Detect which cell encompasses the target text, then output its [X, Y] center coordinate. 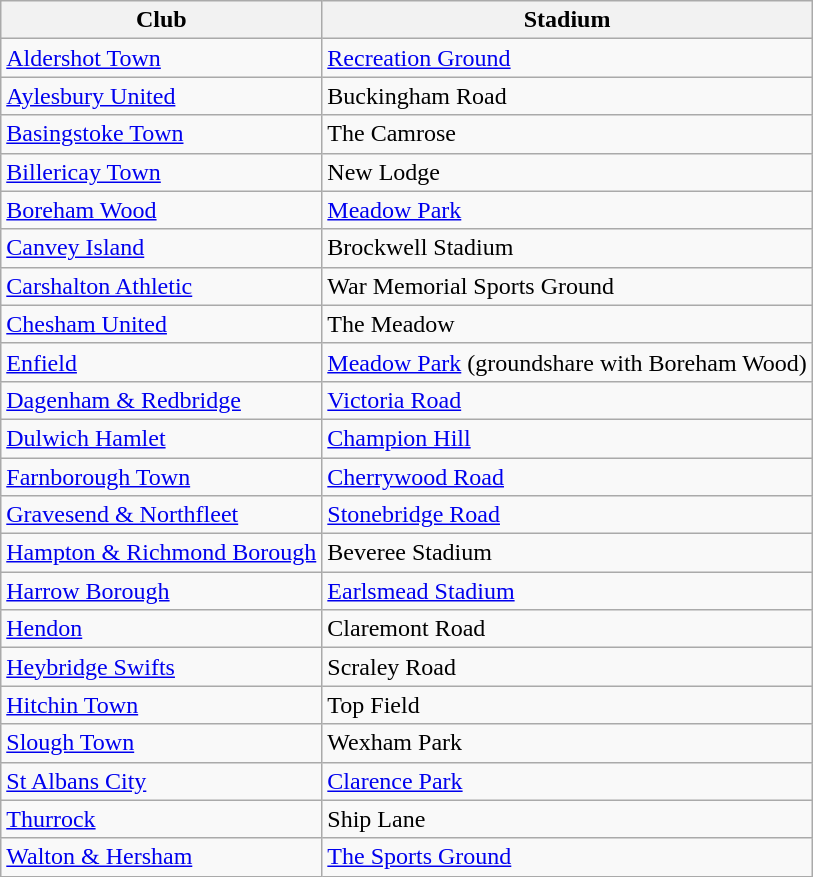
Ship Lane [568, 819]
Club [162, 20]
Chesham United [162, 324]
The Sports Ground [568, 857]
Dulwich Hamlet [162, 438]
Aylesbury United [162, 96]
St Albans City [162, 781]
Scraley Road [568, 667]
Hitchin Town [162, 705]
Farnborough Town [162, 477]
The Meadow [568, 324]
Walton & Hersham [162, 857]
Hendon [162, 629]
Cherrywood Road [568, 477]
Dagenham & Redbridge [162, 400]
War Memorial Sports Ground [568, 286]
Boreham Wood [162, 210]
Recreation Ground [568, 58]
Heybridge Swifts [162, 667]
Enfield [162, 362]
Clarence Park [568, 781]
The Camrose [568, 134]
Basingstoke Town [162, 134]
Canvey Island [162, 248]
Aldershot Town [162, 58]
Slough Town [162, 743]
Champion Hill [568, 438]
Carshalton Athletic [162, 286]
Stonebridge Road [568, 515]
Billericay Town [162, 172]
Stadium [568, 20]
Brockwell Stadium [568, 248]
Meadow Park [568, 210]
Beveree Stadium [568, 553]
Earlsmead Stadium [568, 591]
Top Field [568, 705]
Meadow Park (groundshare with Boreham Wood) [568, 362]
New Lodge [568, 172]
Thurrock [162, 819]
Wexham Park [568, 743]
Hampton & Richmond Borough [162, 553]
Harrow Borough [162, 591]
Gravesend & Northfleet [162, 515]
Buckingham Road [568, 96]
Victoria Road [568, 400]
Claremont Road [568, 629]
